Scan for the cell matching the given text and deliver its (X, Y) coordinate at center. 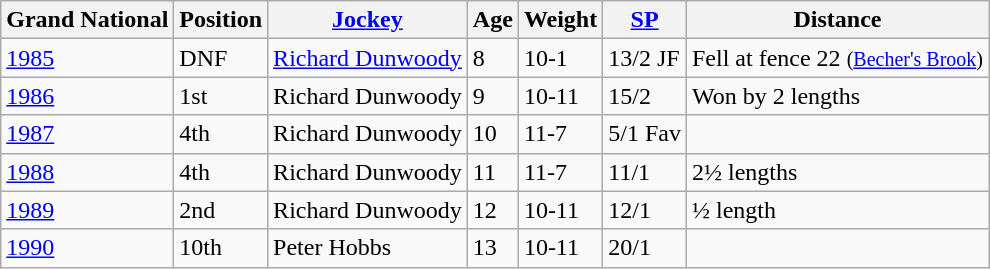
1987 (88, 134)
1988 (88, 172)
Jockey (368, 20)
11 (492, 172)
1985 (88, 58)
Distance (837, 20)
1990 (88, 248)
2nd (221, 210)
20/1 (645, 248)
10 (492, 134)
Peter Hobbs (368, 248)
Age (492, 20)
SP (645, 20)
11/1 (645, 172)
12/1 (645, 210)
10th (221, 248)
½ length (837, 210)
13/2 JF (645, 58)
2½ lengths (837, 172)
5/1 Fav (645, 134)
Won by 2 lengths (837, 96)
15/2 (645, 96)
12 (492, 210)
Position (221, 20)
Weight (560, 20)
Grand National (88, 20)
1989 (88, 210)
1986 (88, 96)
10-1 (560, 58)
1st (221, 96)
13 (492, 248)
8 (492, 58)
Fell at fence 22 (Becher's Brook) (837, 58)
9 (492, 96)
DNF (221, 58)
